Provide the (X, Y) coordinate of the cell's center where the given text is located.  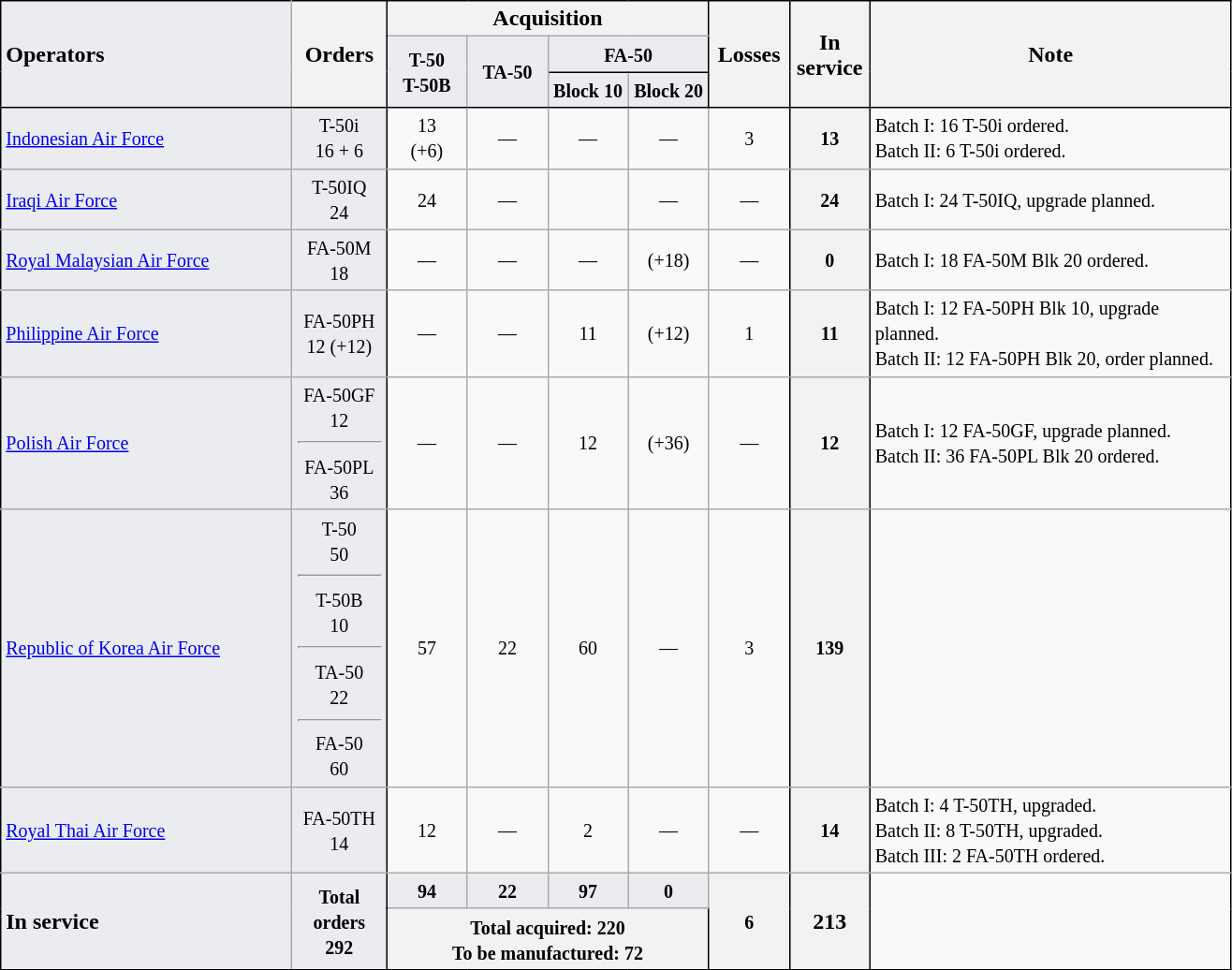
Royal Thai Air Force (146, 830)
Batch I: 16 T-50i ordered.Batch II: 6 T-50i ordered. (1050, 139)
57 (427, 648)
Batch I: 4 T-50TH, upgraded.Batch II: 8 T-50TH, upgraded.Batch III: 2 FA-50TH ordered. (1050, 830)
Batch I: 24 T-50IQ, upgrade planned. (1050, 198)
2 (588, 830)
FA-50M18 (339, 260)
Total orders292 (339, 921)
Batch I: 12 FA-50GF, upgrade planned.Batch II: 36 FA-50PL Blk 20 ordered. (1050, 443)
(+36) (668, 443)
Batch I: 18 FA-50M Blk 20 ordered. (1050, 260)
14 (829, 830)
13(+6) (427, 139)
(+18) (668, 260)
FA-50TH14 (339, 830)
Indonesian Air Force (146, 139)
Polish Air Force (146, 443)
Orders (339, 54)
Iraqi Air Force (146, 198)
T-50T-50B (427, 72)
213 (829, 921)
97 (588, 890)
T-5050T-50B10TA-5022FA-5060 (339, 648)
Royal Malaysian Air Force (146, 260)
(+12) (668, 333)
94 (427, 890)
TA-50 (507, 72)
13 (829, 139)
Batch I: 12 FA-50PH Blk 10, upgrade planned.Batch II: 12 FA-50PH Blk 20, order planned. (1050, 333)
T-50IQ24 (339, 198)
FA-50PH12 (+12) (339, 333)
Operators (146, 54)
FA-50GF12FA-50PL36 (339, 443)
Total acquired: 220To be manufactured: 72 (548, 938)
Block 10 (588, 90)
Republic of Korea Air Force (146, 648)
Note (1050, 54)
Block 20 (668, 90)
Acquisition (548, 19)
1 (749, 333)
139 (829, 648)
Losses (749, 54)
FA-50 (628, 54)
6 (749, 921)
T-50i16 + 6 (339, 139)
Philippine Air Force (146, 333)
60 (588, 648)
